Detect which cell encompasses the target text, then output its [x, y] center coordinate. 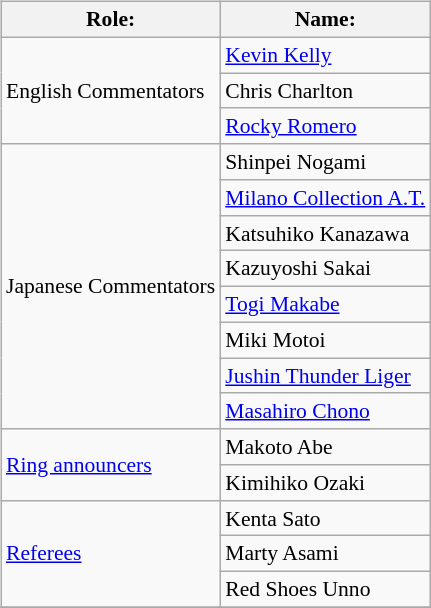
Shinpei Nogami [325, 162]
Kimihiko Ozaki [325, 483]
Referees [110, 554]
Makoto Abe [325, 447]
Masahiro Chono [325, 411]
Miki Motoi [325, 340]
Ring announcers [110, 464]
English Commentators [110, 90]
Red Shoes Unno [325, 590]
Kevin Kelly [325, 55]
Kenta Sato [325, 518]
Marty Asami [325, 554]
Milano Collection A.T. [325, 198]
Rocky Romero [325, 126]
Kazuyoshi Sakai [325, 269]
Jushin Thunder Liger [325, 376]
Chris Charlton [325, 91]
Katsuhiko Kanazawa [325, 233]
Togi Makabe [325, 305]
Name: [325, 20]
Role: [110, 20]
Japanese Commentators [110, 286]
